Output the (X, Y) coordinate of the center of the cell containing the given text.  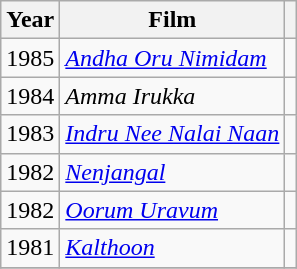
Amma Irukka (172, 96)
Film (172, 20)
Andha Oru Nimidam (172, 58)
Kalthoon (172, 248)
Nenjangal (172, 172)
Indru Nee Nalai Naan (172, 134)
1984 (30, 96)
Oorum Uravum (172, 210)
1983 (30, 134)
1985 (30, 58)
Year (30, 20)
1981 (30, 248)
